Find where the given text appears and provide that cell's center as (x, y) coordinate. 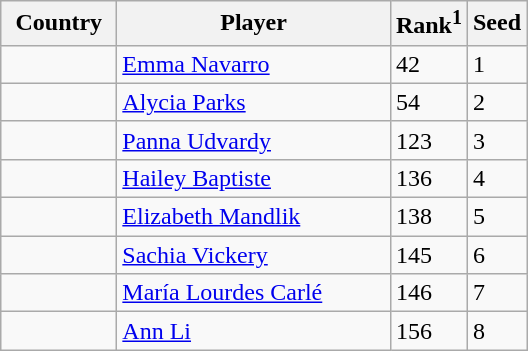
Panna Udvardy (254, 140)
146 (428, 293)
Country (59, 24)
7 (496, 293)
156 (428, 331)
136 (428, 178)
Ann Li (254, 331)
138 (428, 217)
6 (496, 255)
Hailey Baptiste (254, 178)
Player (254, 24)
3 (496, 140)
42 (428, 64)
8 (496, 331)
Rank1 (428, 24)
5 (496, 217)
54 (428, 102)
Sachia Vickery (254, 255)
Elizabeth Mandlik (254, 217)
Emma Navarro (254, 64)
145 (428, 255)
4 (496, 178)
1 (496, 64)
123 (428, 140)
María Lourdes Carlé (254, 293)
Alycia Parks (254, 102)
Seed (496, 24)
2 (496, 102)
